For the text-containing cell, return its midpoint in [x, y] coordinate format. 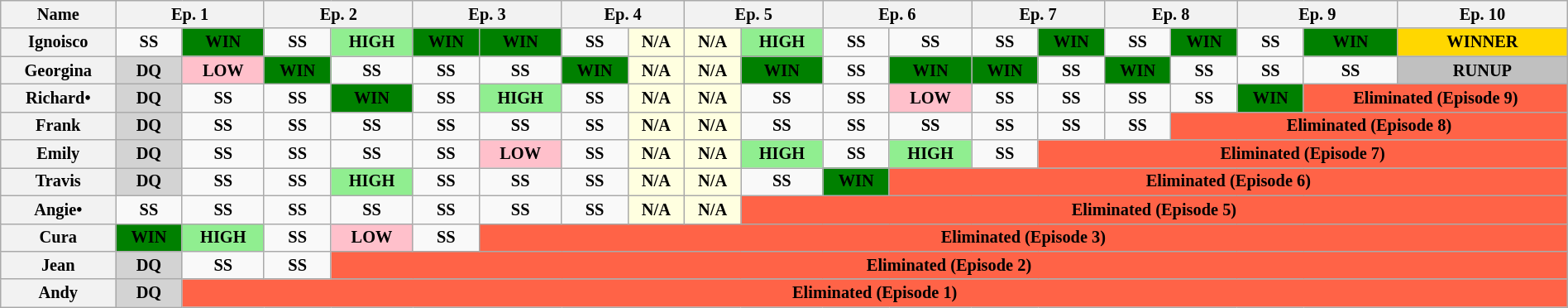
Ep. 4 [624, 14]
RUNUP [1483, 70]
Eliminated (Episode 3) [1024, 238]
Ep. 2 [338, 14]
Richard• [58, 98]
Andy [58, 293]
WINNER [1483, 42]
Eliminated (Episode 7) [1303, 154]
Ep. 9 [1317, 14]
Ep. 1 [190, 14]
Ep. 3 [487, 14]
Jean [58, 265]
Ep. 8 [1171, 14]
Eliminated (Episode 6) [1228, 181]
Ep. 10 [1483, 14]
Eliminated (Episode 8) [1370, 126]
Ep. 5 [753, 14]
Ep. 6 [897, 14]
Frank [58, 126]
Travis [58, 181]
Emily [58, 154]
Ep. 7 [1039, 14]
Name [58, 14]
Georgina [58, 70]
Ignoisco [58, 42]
Eliminated (Episode 2) [949, 265]
Angie• [58, 209]
Eliminated (Episode 1) [875, 293]
Eliminated (Episode 9) [1436, 98]
Cura [58, 238]
Eliminated (Episode 5) [1154, 209]
